Identify which cell holds the provided text, then report its [x, y] central coordinate. 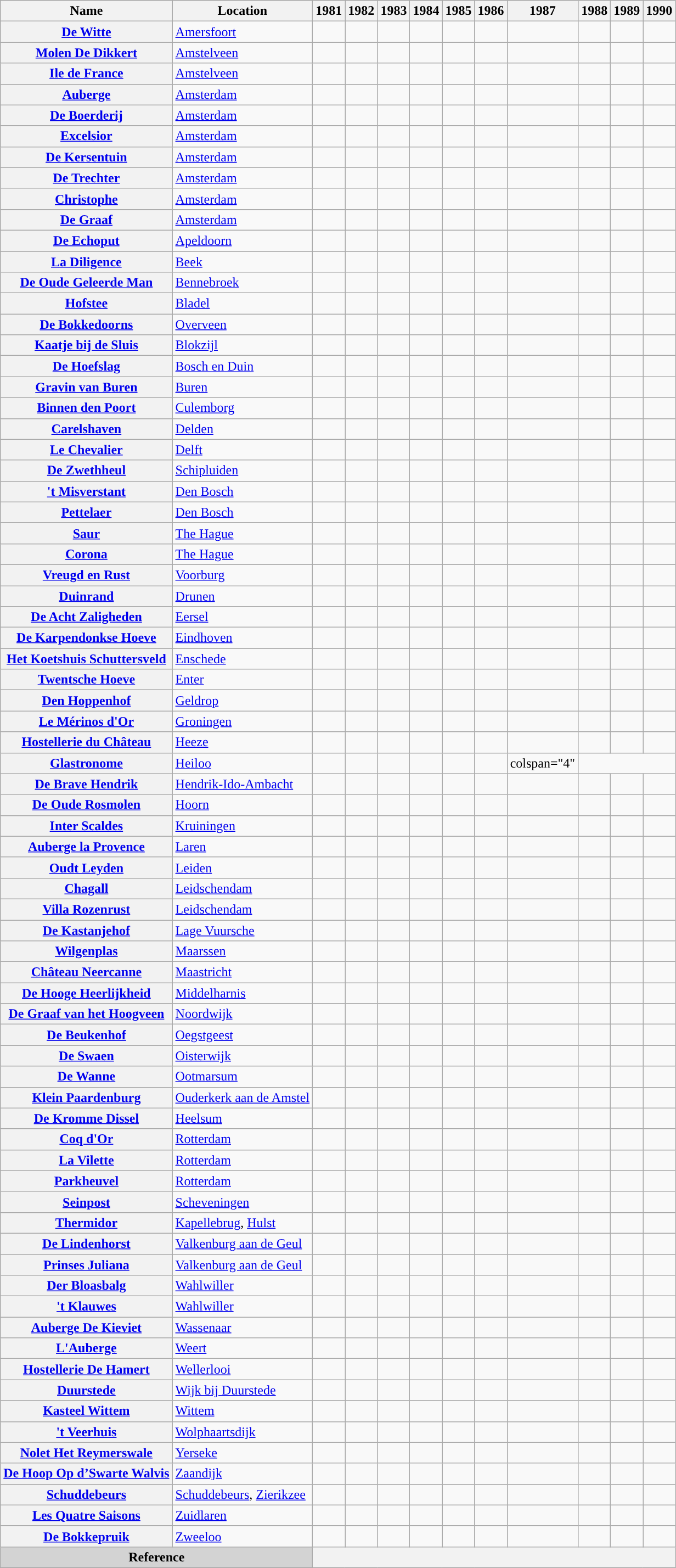
De Graaf van het Hoogveen [87, 1014]
Wittem [243, 1411]
De Kromme Dissel [87, 1118]
Blokzijl [243, 345]
Drunen [243, 596]
De Boerderij [87, 115]
De Bokkedoorns [87, 324]
Auberge [87, 94]
Wellerlooi [243, 1369]
De Brave Hendrik [87, 784]
Noordwijk [243, 1014]
Wilgenplas [87, 951]
Overveen [243, 324]
't Misverstant [87, 491]
1989 [627, 11]
1984 [426, 11]
Wolphaartsdijk [243, 1432]
Schuddebeurs [87, 1494]
Saur [87, 533]
Heeze [243, 742]
Heelsum [243, 1118]
Christophe [87, 199]
De Kersentuin [87, 157]
Twentsche Hoeve [87, 680]
De Hoefslag [87, 366]
Leiden [243, 867]
Apeldoorn [243, 240]
Maastricht [243, 972]
Inter Scaldes [87, 826]
De Trechter [87, 178]
De Zwethheul [87, 471]
Molen De Dikkert [87, 53]
Excelsior [87, 136]
Scheveningen [243, 1202]
Binnen den Poort [87, 408]
De Oude Geleerde Man [87, 283]
1986 [491, 11]
Chagall [87, 888]
Le Chevalier [87, 450]
Hendrik-Ido-Ambacht [243, 784]
Culemborg [243, 408]
Bennebroek [243, 283]
1981 [329, 11]
Glastronome [87, 763]
Zuidlaren [243, 1515]
Coq d'Or [87, 1139]
Klein Paardenburg [87, 1097]
Ile de France [87, 74]
Eindhoven [243, 638]
De Karpendonkse Hoeve [87, 638]
Vreugd en Rust [87, 575]
Auberge la Provence [87, 847]
Zaandijk [243, 1474]
De Oude Rosmolen [87, 805]
Nolet Het Reymerswale [87, 1453]
1982 [361, 11]
De Wanne [87, 1077]
1987 [543, 11]
Beek [243, 262]
De Echoput [87, 240]
colspan="4" [543, 763]
Kapellebrug, Hulst [243, 1223]
Pettelaer [87, 512]
De Beukenhof [87, 1035]
Geldrop [243, 701]
Voorburg [243, 575]
Duurstede [87, 1390]
Schipluiden [243, 471]
't Veerhuis [87, 1432]
De Hooge Heerlijkheid [87, 993]
De Hoop Op d’Swarte Walvis [87, 1474]
Le Mérinos d'Or [87, 721]
La Vilette [87, 1160]
Name [87, 11]
Weert [243, 1348]
Gravin van Buren [87, 387]
Ootmarsum [243, 1077]
Wassenaar [243, 1328]
Enter [243, 680]
Laren [243, 847]
Wijk bij Duurstede [243, 1390]
Hostellerie du Château [87, 742]
De Swaen [87, 1056]
Buren [243, 387]
L'Auberge [87, 1348]
Hostellerie De Hamert [87, 1369]
Kaatje bij de Sluis [87, 345]
Hoorn [243, 805]
Kruiningen [243, 826]
1985 [459, 11]
La Diligence [87, 262]
Villa Rozenrust [87, 909]
Corona [87, 554]
Parkheuvel [87, 1181]
Reference [157, 1557]
Seinpost [87, 1202]
Amersfoort [243, 32]
Auberge De Kieviet [87, 1328]
Den Hoppenhof [87, 701]
Zweeloo [243, 1536]
Delft [243, 450]
Middelharnis [243, 993]
Carelshaven [87, 429]
Kasteel Wittem [87, 1411]
Bladel [243, 304]
1990 [660, 11]
Les Quatre Saisons [87, 1515]
Groningen [243, 721]
Château Neercanne [87, 972]
Duinrand [87, 596]
Maarssen [243, 951]
1983 [394, 11]
Bosch en Duin [243, 366]
Oudt Leyden [87, 867]
Delden [243, 429]
Oisterwijk [243, 1056]
De Bokkepruik [87, 1536]
Ouderkerk aan de Amstel [243, 1097]
De Witte [87, 32]
Het Koetshuis Schuttersveld [87, 659]
Enschede [243, 659]
Location [243, 11]
De Kastanjehof [87, 931]
Heiloo [243, 763]
Prinses Juliana [87, 1264]
Hofstee [87, 304]
Schuddebeurs, Zierikzee [243, 1494]
De Acht Zaligheden [87, 617]
De Graaf [87, 220]
't Klauwes [87, 1307]
Yerseke [243, 1453]
Lage Vuursche [243, 931]
De Lindenhorst [87, 1244]
Eersel [243, 617]
Oegstgeest [243, 1035]
Der Bloasbalg [87, 1286]
Thermidor [87, 1223]
1988 [595, 11]
